Pinpoint the cell where the given text exists, returning its [X, Y] midpoint coordinate. 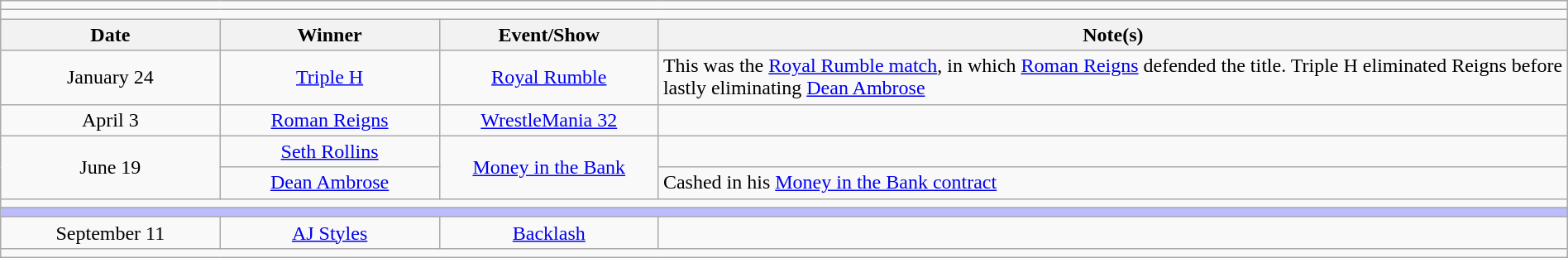
Note(s) [1113, 35]
Dean Ambrose [329, 183]
Backlash [549, 232]
June 19 [111, 167]
Triple H [329, 78]
Cashed in his Money in the Bank contract [1113, 183]
Date [111, 35]
Seth Rollins [329, 151]
Winner [329, 35]
January 24 [111, 78]
AJ Styles [329, 232]
September 11 [111, 232]
April 3 [111, 120]
Royal Rumble [549, 78]
Roman Reigns [329, 120]
Money in the Bank [549, 167]
WrestleMania 32 [549, 120]
Event/Show [549, 35]
This was the Royal Rumble match, in which Roman Reigns defended the title. Triple H eliminated Reigns before lastly eliminating Dean Ambrose [1113, 78]
